Determine the [x, y] coordinate at the center of the cell enclosing the given text.  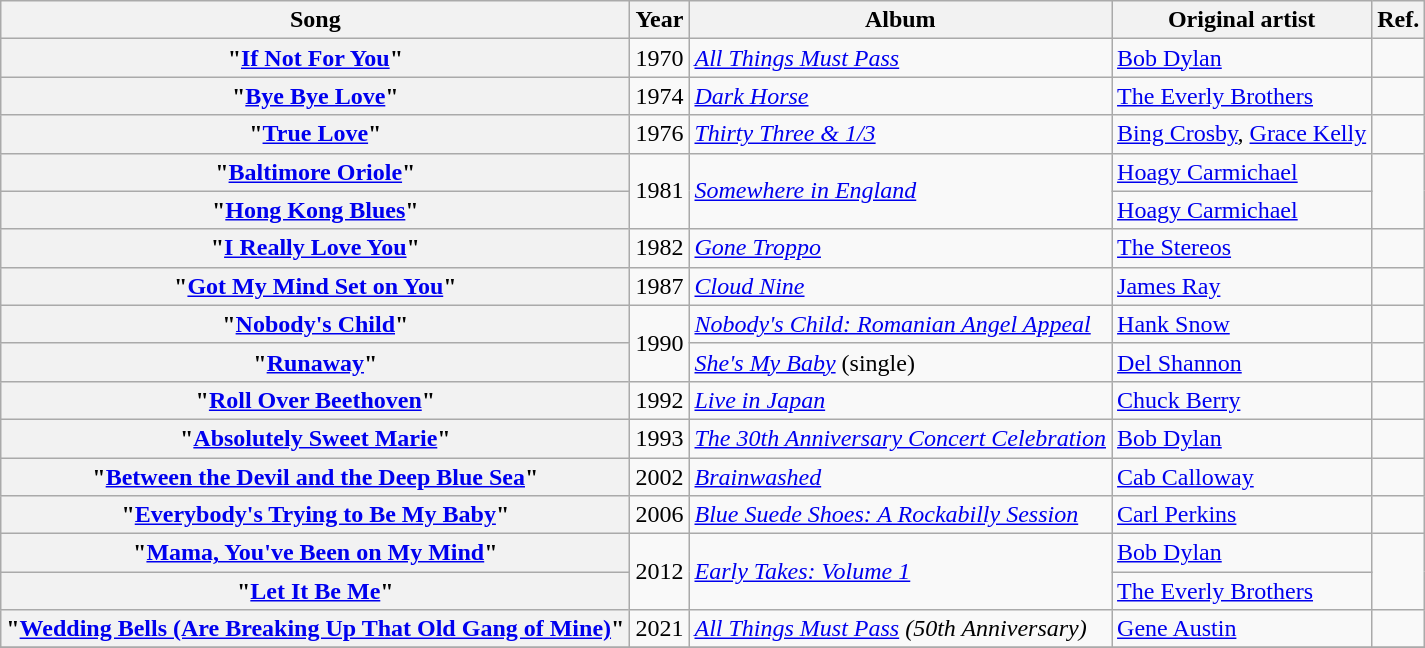
1981 [660, 191]
"Between the Devil and the Deep Blue Sea" [316, 477]
The Stereos [1242, 248]
Thirty Three & 1/3 [900, 134]
2021 [660, 629]
She's My Baby (single) [900, 362]
"Runaway" [316, 362]
Cloud Nine [900, 286]
Bing Crosby, Grace Kelly [1242, 134]
1993 [660, 438]
James Ray [1242, 286]
All Things Must Pass (50th Anniversary) [900, 629]
2006 [660, 515]
Gone Troppo [900, 248]
Blue Suede Shoes: A Rockabilly Session [900, 515]
All Things Must Pass [900, 58]
1982 [660, 248]
Chuck Berry [1242, 400]
1992 [660, 400]
1976 [660, 134]
"I Really Love You" [316, 248]
Ref. [1398, 20]
"Mama, You've Been on My Mind" [316, 553]
"Everybody's Trying to Be My Baby" [316, 515]
"Roll Over Beethoven" [316, 400]
Del Shannon [1242, 362]
The 30th Anniversary Concert Celebration [900, 438]
1974 [660, 96]
Cab Calloway [1242, 477]
"Absolutely Sweet Marie" [316, 438]
Original artist [1242, 20]
Song [316, 20]
Hank Snow [1242, 324]
Gene Austin [1242, 629]
Brainwashed [900, 477]
"Nobody's Child" [316, 324]
Album [900, 20]
"Let It Be Me" [316, 591]
Carl Perkins [1242, 515]
"Hong Kong Blues" [316, 210]
2012 [660, 572]
Dark Horse [900, 96]
1970 [660, 58]
"True Love" [316, 134]
"Got My Mind Set on You" [316, 286]
"Baltimore Oriole" [316, 172]
"If Not For You" [316, 58]
Year [660, 20]
Early Takes: Volume 1 [900, 572]
"Bye Bye Love" [316, 96]
2002 [660, 477]
Nobody's Child: Romanian Angel Appeal [900, 324]
"Wedding Bells (Are Breaking Up That Old Gang of Mine)" [316, 629]
1990 [660, 343]
1987 [660, 286]
Live in Japan [900, 400]
Somewhere in England [900, 191]
